Capture the cell that displays the provided text and extract its (x, y) central coordinate. 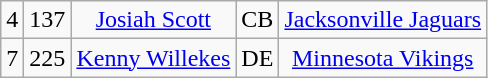
CB (258, 20)
DE (258, 58)
4 (12, 20)
137 (48, 20)
Minnesota Vikings (383, 58)
225 (48, 58)
Josiah Scott (154, 20)
Jacksonville Jaguars (383, 20)
Kenny Willekes (154, 58)
7 (12, 58)
